Find where the given text appears and provide that cell's center as (x, y) coordinate. 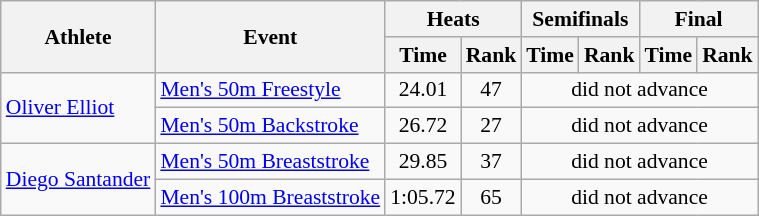
Men's 50m Breaststroke (270, 162)
24.01 (422, 90)
Final (698, 19)
Men's 50m Freestyle (270, 90)
Men's 100m Breaststroke (270, 197)
65 (492, 197)
26.72 (422, 126)
Event (270, 36)
1:05.72 (422, 197)
Semifinals (580, 19)
29.85 (422, 162)
37 (492, 162)
Diego Santander (78, 180)
27 (492, 126)
Athlete (78, 36)
47 (492, 90)
Oliver Elliot (78, 108)
Heats (453, 19)
Men's 50m Backstroke (270, 126)
